Determine the (X, Y) coordinate at the center of the cell enclosing the given text.  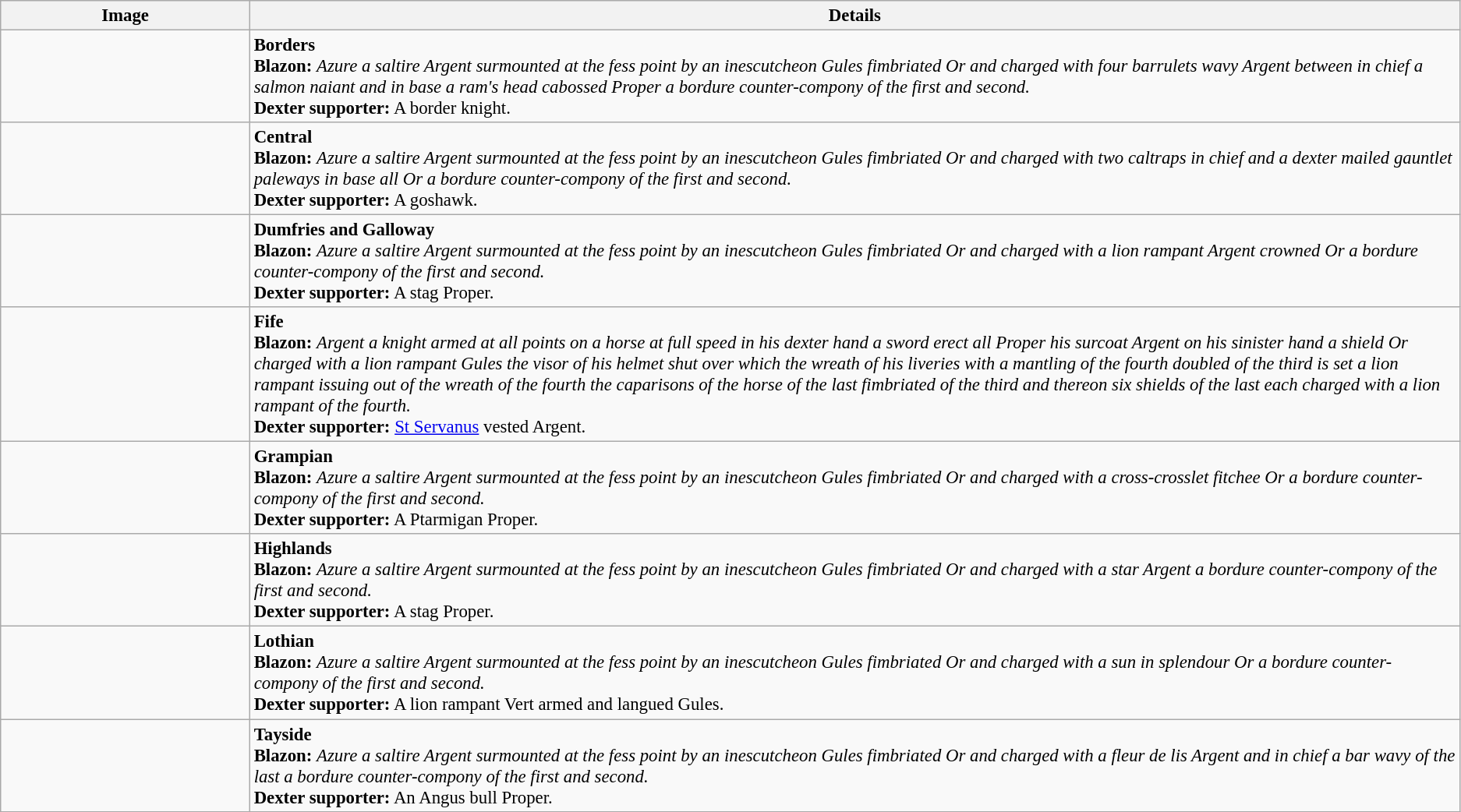
Image (126, 16)
Details (854, 16)
